Pinpoint the cell where the given text exists, returning its (x, y) midpoint coordinate. 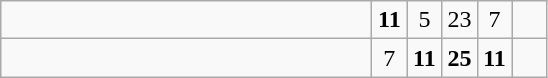
25 (460, 58)
5 (424, 20)
23 (460, 20)
